Output the (x, y) coordinate of the center of the cell containing the given text.  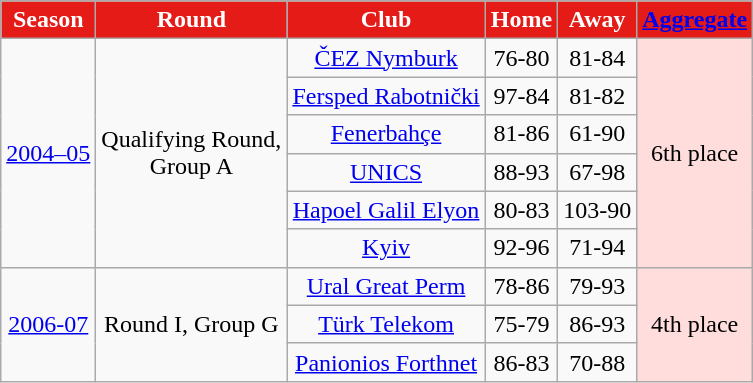
75-79 (521, 324)
88-93 (521, 172)
Aggregate (695, 20)
Fersped Rabotnički (386, 96)
Season (48, 20)
80-83 (521, 210)
Round (192, 20)
81-84 (598, 58)
Türk Telekom (386, 324)
2004–05 (48, 153)
86-93 (598, 324)
UNICS (386, 172)
81-86 (521, 134)
81-82 (598, 96)
103-90 (598, 210)
79-93 (598, 286)
71-94 (598, 248)
92-96 (521, 248)
86-83 (521, 362)
2006-07 (48, 324)
70-88 (598, 362)
Qualifying Round,Group A (192, 153)
Home (521, 20)
Ural Great Perm (386, 286)
61-90 (598, 134)
ČEZ Nymburk (386, 58)
Fenerbahçe (386, 134)
67-98 (598, 172)
97-84 (521, 96)
78-86 (521, 286)
Club (386, 20)
Panionios Forthnet (386, 362)
4th place (695, 324)
76-80 (521, 58)
6th place (695, 153)
Kyiv (386, 248)
Round I, Group G (192, 324)
Hapoel Galil Elyon (386, 210)
Away (598, 20)
